Capture the cell that displays the provided text and extract its [X, Y] central coordinate. 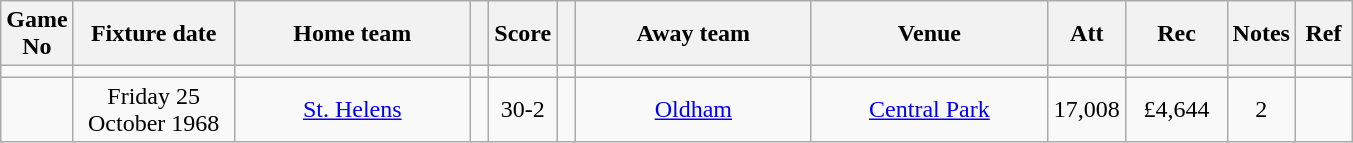
2 [1261, 110]
17,008 [1086, 110]
Att [1086, 34]
Notes [1261, 34]
Friday 25 October 1968 [154, 110]
Home team [352, 34]
St. Helens [352, 110]
Venue [929, 34]
Score [523, 34]
Game No [37, 34]
Fixture date [154, 34]
Oldham [693, 110]
£4,644 [1176, 110]
30-2 [523, 110]
Away team [693, 34]
Rec [1176, 34]
Central Park [929, 110]
Ref [1323, 34]
